Determine the (X, Y) coordinate at the center of the cell enclosing the given text.  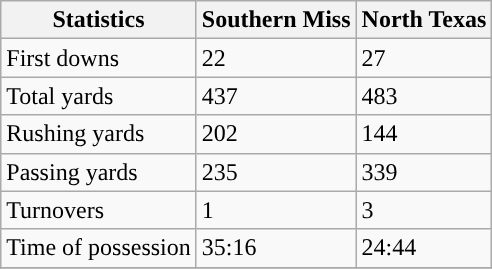
3 (424, 210)
First downs (99, 58)
Rushing yards (99, 134)
Time of possession (99, 248)
North Texas (424, 20)
235 (276, 172)
Passing yards (99, 172)
483 (424, 96)
22 (276, 58)
27 (424, 58)
Southern Miss (276, 20)
35:16 (276, 248)
1 (276, 210)
Statistics (99, 20)
144 (424, 134)
437 (276, 96)
339 (424, 172)
Total yards (99, 96)
Turnovers (99, 210)
202 (276, 134)
24:44 (424, 248)
